Determine the [x, y] coordinate at the center of the cell enclosing the given text.  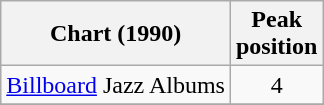
Peakposition [276, 34]
Billboard Jazz Albums [116, 85]
Chart (1990) [116, 34]
4 [276, 85]
